For the text-containing cell, return its midpoint in [X, Y] coordinate format. 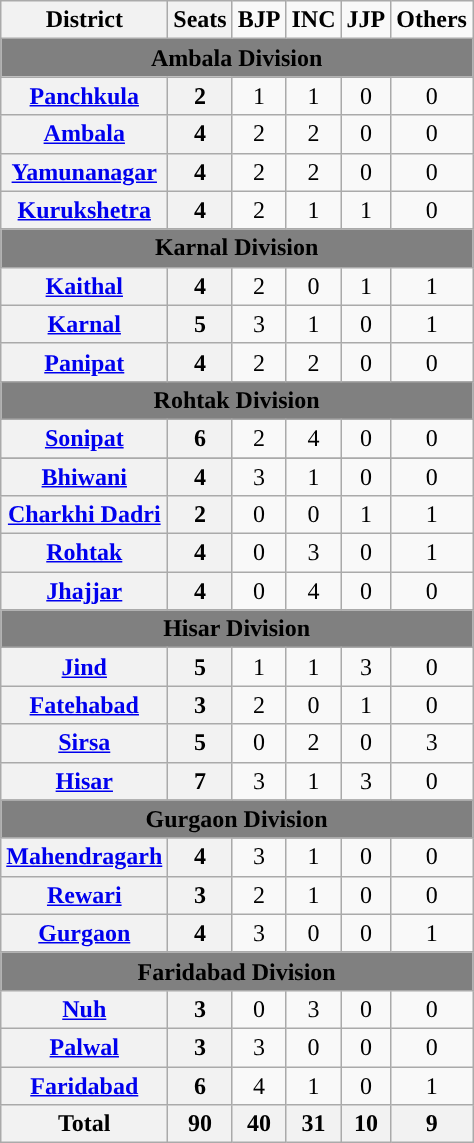
Faridabad [84, 1085]
Karnal [84, 324]
Rohtak [84, 553]
Others [432, 20]
40 [259, 1124]
Charkhi Dadri [84, 515]
Total [84, 1124]
Sonipat [84, 438]
Gurgaon [84, 933]
90 [200, 1124]
Kurukshetra [84, 210]
Sirsa [84, 743]
Ambala [84, 134]
10 [366, 1124]
INC [314, 20]
Kaithal [84, 286]
Mahendragarh [84, 857]
7 [200, 781]
Nuh [84, 1009]
Panipat [84, 362]
Faridabad Division [237, 971]
JJP [366, 20]
Panchkula [84, 96]
Gurgaon Division [237, 819]
Hisar Division [237, 629]
Ambala Division [237, 58]
Yamunanagar [84, 172]
Jind [84, 667]
Hisar [84, 781]
Seats [200, 20]
Jhajjar [84, 591]
Karnal Division [237, 248]
31 [314, 1124]
Rewari [84, 895]
Bhiwani [84, 477]
District [84, 20]
Rohtak Division [237, 400]
Fatehabad [84, 705]
BJP [259, 20]
9 [432, 1124]
Palwal [84, 1047]
